Detect which cell encompasses the target text, then output its (X, Y) center coordinate. 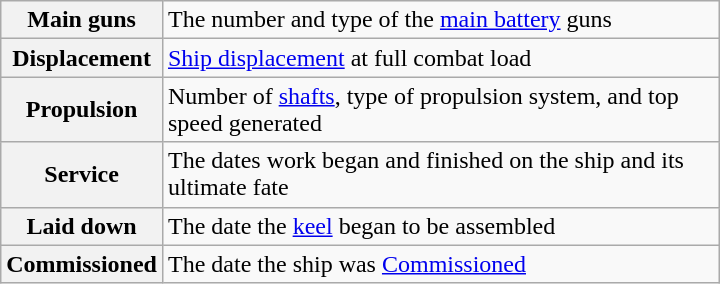
The date the ship was Commissioned (440, 264)
The date the keel began to be assembled (440, 226)
Displacement (82, 58)
Laid down (82, 226)
Propulsion (82, 110)
Ship displacement at full combat load (440, 58)
Number of shafts, type of propulsion system, and top speed generated (440, 110)
Commissioned (82, 264)
The number and type of the main battery guns (440, 20)
The dates work began and finished on the ship and its ultimate fate (440, 174)
Main guns (82, 20)
Service (82, 174)
